Return the (X, Y) coordinate for the center point of the cell that contains the specified text.  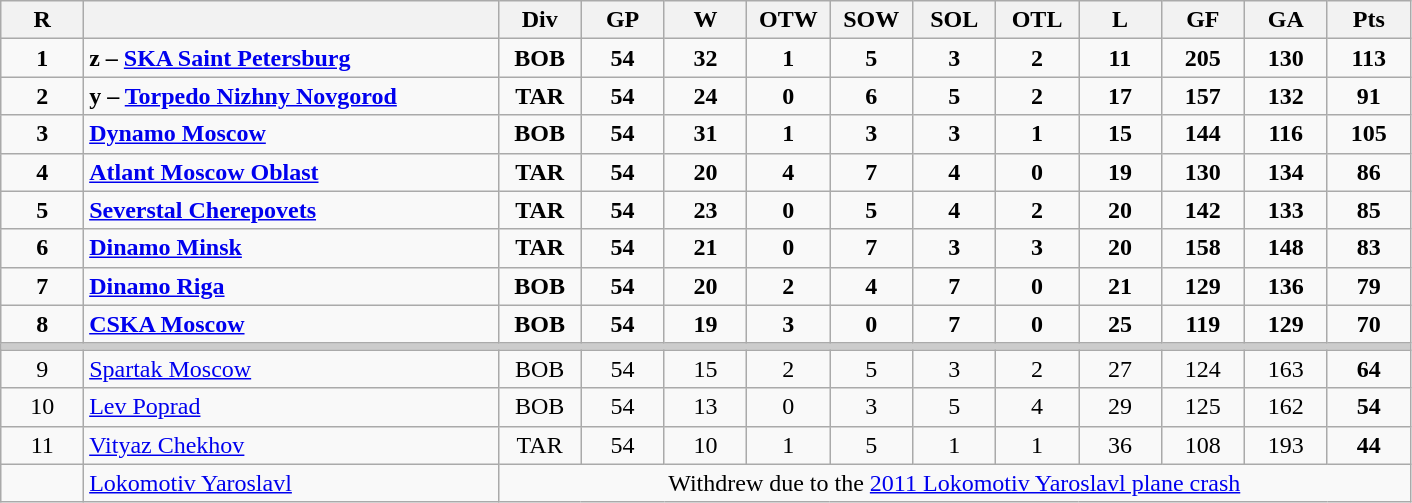
29 (1120, 407)
32 (706, 58)
124 (1202, 369)
31 (706, 134)
205 (1202, 58)
CSKA Moscow (292, 324)
108 (1202, 445)
132 (1286, 96)
Lokomotiv Yaroslavl (292, 483)
64 (1368, 369)
Withdrew due to the 2011 Lokomotiv Yaroslavl plane crash (954, 483)
162 (1286, 407)
86 (1368, 172)
R (42, 20)
83 (1368, 248)
Spartak Moscow (292, 369)
8 (42, 324)
23 (706, 210)
91 (1368, 96)
SOL (954, 20)
157 (1202, 96)
Atlant Moscow Oblast (292, 172)
OTL (1038, 20)
y – Torpedo Nizhny Novgorod (292, 96)
163 (1286, 369)
z – SKA Saint Petersburg (292, 58)
13 (706, 407)
OTW (788, 20)
Dinamo Riga (292, 286)
36 (1120, 445)
Vityaz Chekhov (292, 445)
85 (1368, 210)
Dynamo Moscow (292, 134)
144 (1202, 134)
142 (1202, 210)
119 (1202, 324)
Dinamo Minsk (292, 248)
133 (1286, 210)
Div (540, 20)
GA (1286, 20)
134 (1286, 172)
116 (1286, 134)
79 (1368, 286)
GF (1202, 20)
148 (1286, 248)
Pts (1368, 20)
193 (1286, 445)
27 (1120, 369)
Severstal Cherepovets (292, 210)
L (1120, 20)
44 (1368, 445)
17 (1120, 96)
W (706, 20)
136 (1286, 286)
9 (42, 369)
105 (1368, 134)
25 (1120, 324)
24 (706, 96)
SOW (872, 20)
70 (1368, 324)
Lev Poprad (292, 407)
158 (1202, 248)
113 (1368, 58)
125 (1202, 407)
GP (622, 20)
